Determine the [x, y] coordinate at the center of the cell enclosing the given text.  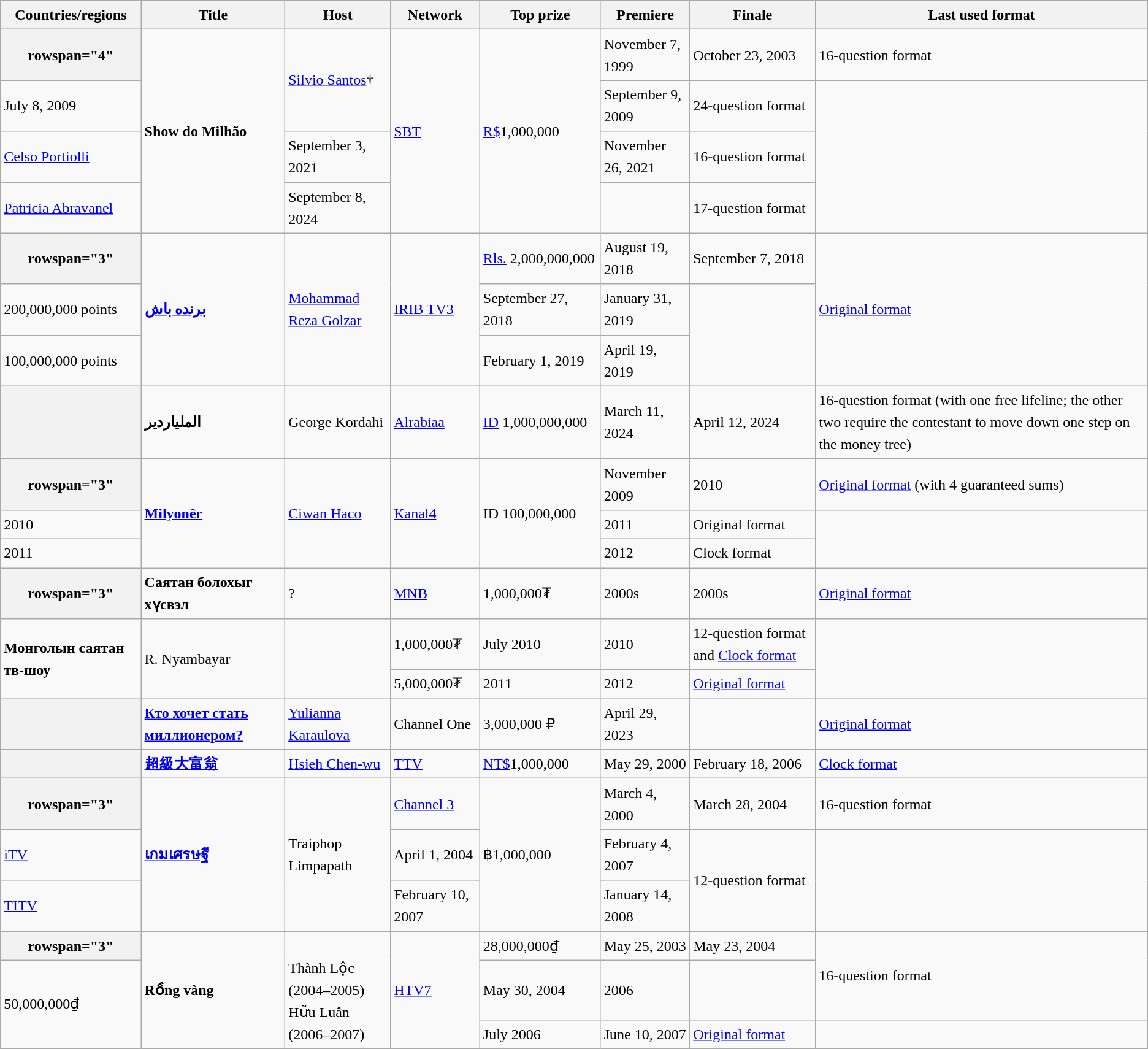
Монголын саятан тв-шоу [71, 659]
Rồng vàng [213, 990]
16-question format (with one free lifeline; the other two require the contestant to move down one step on the money tree) [981, 422]
February 1, 2019 [540, 361]
Finale [753, 15]
TITV [71, 905]
Traiphop Limpapath [338, 855]
May 25, 2003 [645, 946]
July 8, 2009 [71, 106]
12-question format and Clock format [753, 644]
Title [213, 15]
17-question format [753, 207]
April 19, 2019 [645, 361]
超級大富翁 [213, 764]
NT$1,000,000 [540, 764]
50,000,000₫ [71, 1004]
IRIB TV3 [435, 309]
September 3, 2021 [338, 157]
Host [338, 15]
Thành Lộc (2004–2005)Hữu Luân (2006–2007) [338, 990]
October 23, 2003 [753, 55]
January 31, 2019 [645, 309]
3,000,000 ₽ [540, 724]
28,000,000₫ [540, 946]
200,000,000 points [71, 309]
Саятан болохыг хүсвэл [213, 594]
September 8, 2024 [338, 207]
Kanal4 [435, 513]
Mohammad Reza Golzar [338, 309]
September 7, 2018 [753, 259]
Milyonêr [213, 513]
Show do Milhão [213, 131]
Channel One [435, 724]
George Kordahi [338, 422]
Кто хочет стать миллионером? [213, 724]
برنده باش [213, 309]
November 7, 1999 [645, 55]
TTV [435, 764]
5,000,000₮ [435, 685]
฿1,000,000 [540, 855]
January 14, 2008 [645, 905]
เกมเศรษฐี [213, 855]
ID 1,000,000,000 [540, 422]
iTV [71, 855]
September 9, 2009 [645, 106]
March 11, 2024 [645, 422]
May 29, 2000 [645, 764]
R$1,000,000 [540, 131]
100,000,000 points [71, 361]
August 19, 2018 [645, 259]
February 4, 2007 [645, 855]
Last used format [981, 15]
April 29, 2023 [645, 724]
Countries/regions [71, 15]
24-question format [753, 106]
rowspan="4" [71, 55]
November 26, 2021 [645, 157]
Yulianna Karaulova [338, 724]
February 18, 2006 [753, 764]
Network [435, 15]
? [338, 594]
Top prize [540, 15]
MNB [435, 594]
May 23, 2004 [753, 946]
July 2010 [540, 644]
Silvio Santos† [338, 80]
الملياردير [213, 422]
Channel 3 [435, 804]
September 27, 2018 [540, 309]
June 10, 2007 [645, 1034]
March 4, 2000 [645, 804]
April 12, 2024 [753, 422]
Premiere [645, 15]
Original format (with 4 guaranteed sums) [981, 485]
March 28, 2004 [753, 804]
12-question format [753, 880]
R. Nyambayar [213, 659]
SBT [435, 131]
Patricia Abravanel [71, 207]
Ciwan Haco [338, 513]
November 2009 [645, 485]
July 2006 [540, 1034]
Hsieh Chen-wu [338, 764]
February 10, 2007 [435, 905]
Celso Portiolli [71, 157]
May 30, 2004 [540, 990]
HTV7 [435, 990]
ID 100,000,000 [540, 513]
2006 [645, 990]
April 1, 2004 [435, 855]
Rls. 2,000,000,000 [540, 259]
Alrabiaa [435, 422]
